Find where the given text appears and provide that cell's center as (x, y) coordinate. 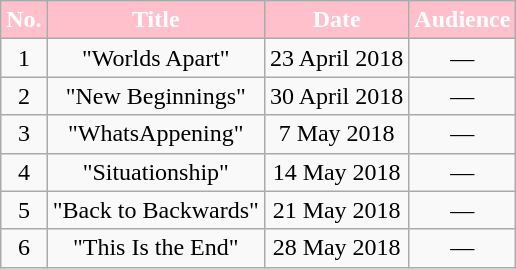
"New Beginnings" (156, 96)
7 May 2018 (336, 134)
1 (24, 58)
Date (336, 20)
5 (24, 210)
Title (156, 20)
28 May 2018 (336, 248)
21 May 2018 (336, 210)
14 May 2018 (336, 172)
"Situationship" (156, 172)
"Back to Backwards" (156, 210)
2 (24, 96)
4 (24, 172)
30 April 2018 (336, 96)
No. (24, 20)
"This Is the End" (156, 248)
23 April 2018 (336, 58)
Audience (462, 20)
"WhatsAppening" (156, 134)
3 (24, 134)
"Worlds Apart" (156, 58)
6 (24, 248)
